For the text-containing cell, return its midpoint in (X, Y) coordinate format. 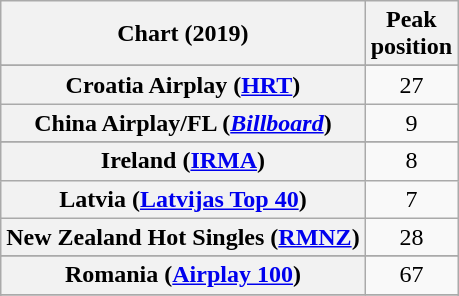
China Airplay/FL (Billboard) (183, 123)
Ireland (IRMA) (183, 161)
7 (411, 199)
Romania (Airplay 100) (183, 275)
Peakposition (411, 34)
67 (411, 275)
Latvia (Latvijas Top 40) (183, 199)
New Zealand Hot Singles (RMNZ) (183, 237)
9 (411, 123)
28 (411, 237)
Chart (2019) (183, 34)
8 (411, 161)
27 (411, 85)
Croatia Airplay (HRT) (183, 85)
